Detect which cell encompasses the target text, then output its [x, y] center coordinate. 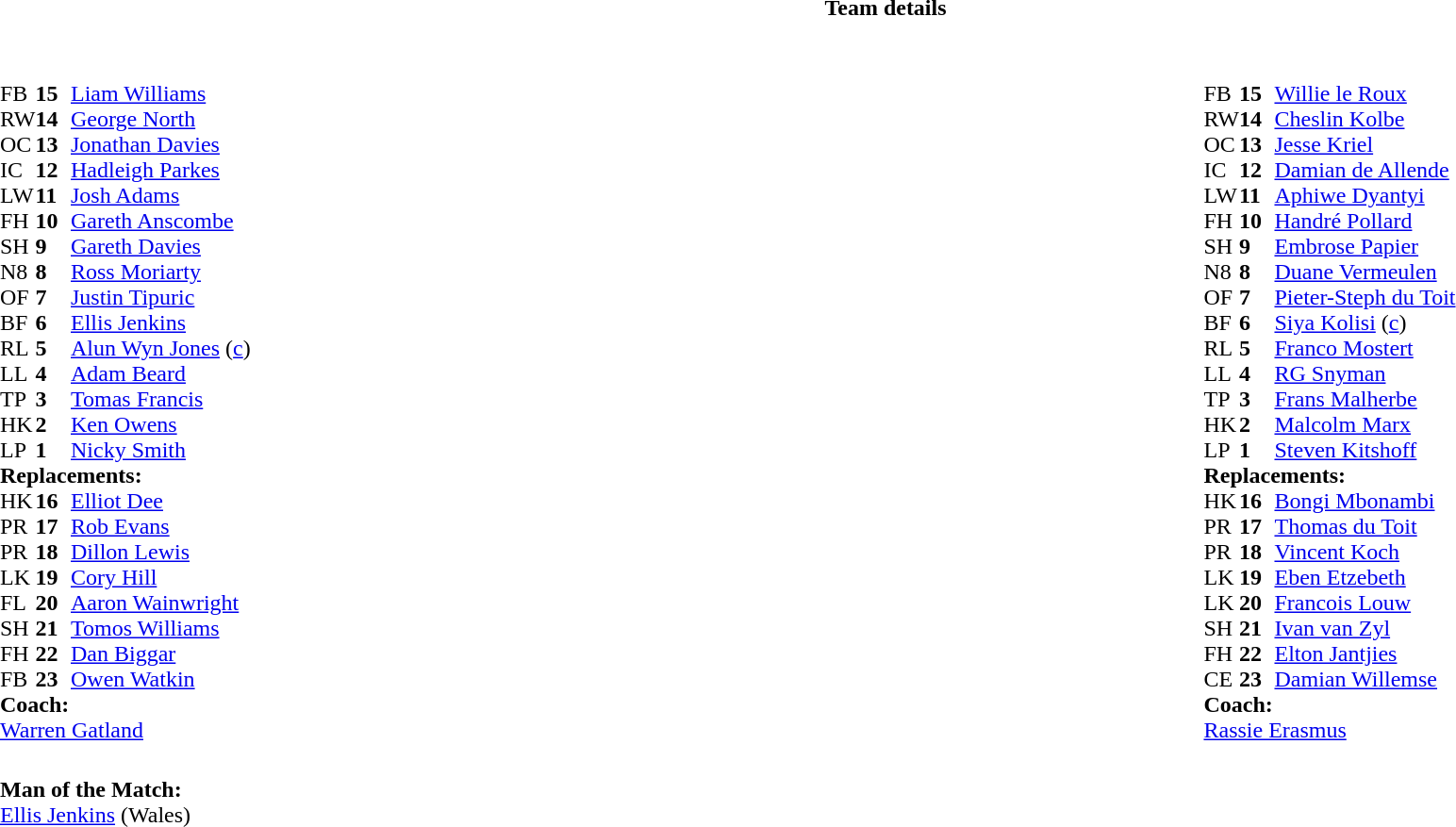
Damian Willemse [1365, 679]
CE [1221, 679]
Frans Malherbe [1365, 400]
Embrose Papier [1365, 247]
Owen Watkin [160, 679]
Tomos Williams [160, 628]
Rassie Erasmus [1330, 730]
Damian de Allende [1365, 170]
Ken Owens [160, 424]
Vincent Koch [1365, 553]
FL [18, 604]
Francois Louw [1365, 604]
Rob Evans [160, 526]
George North [160, 119]
Ross Moriarty [160, 272]
Siya Kolisi (c) [1365, 323]
Warren Gatland [125, 730]
Handré Pollard [1365, 221]
Thomas du Toit [1365, 526]
Franco Mostert [1365, 349]
Ellis Jenkins [160, 323]
Cheslin Kolbe [1365, 119]
Duane Vermeulen [1365, 272]
Josh Adams [160, 196]
Dan Biggar [160, 654]
Liam Williams [160, 94]
Aaron Wainwright [160, 604]
Nicky Smith [160, 451]
Cory Hill [160, 577]
Adam Beard [160, 373]
Bongi Mbonambi [1365, 502]
Willie le Roux [1365, 94]
Hadleigh Parkes [160, 170]
Elton Jantjies [1365, 654]
Pieter-Steph du Toit [1365, 298]
Steven Kitshoff [1365, 451]
Jesse Kriel [1365, 145]
Jonathan Davies [160, 145]
RG Snyman [1365, 373]
Justin Tipuric [160, 298]
Tomas Francis [160, 400]
Elliot Dee [160, 502]
Aphiwe Dyantyi [1365, 196]
Eben Etzebeth [1365, 577]
Gareth Davies [160, 247]
Alun Wyn Jones (c) [160, 349]
Malcolm Marx [1365, 424]
Ivan van Zyl [1365, 628]
Dillon Lewis [160, 553]
Gareth Anscombe [160, 221]
